Pinpoint the cell where the given text exists, returning its (x, y) midpoint coordinate. 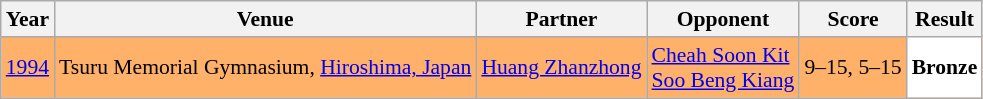
Year (28, 19)
Tsuru Memorial Gymnasium, Hiroshima, Japan (265, 68)
Venue (265, 19)
Score (852, 19)
1994 (28, 68)
Result (945, 19)
Opponent (724, 19)
Bronze (945, 68)
Huang Zhanzhong (561, 68)
9–15, 5–15 (852, 68)
Partner (561, 19)
Cheah Soon Kit Soo Beng Kiang (724, 68)
